Locate the cell with the specified text and output its (X, Y) center coordinate. 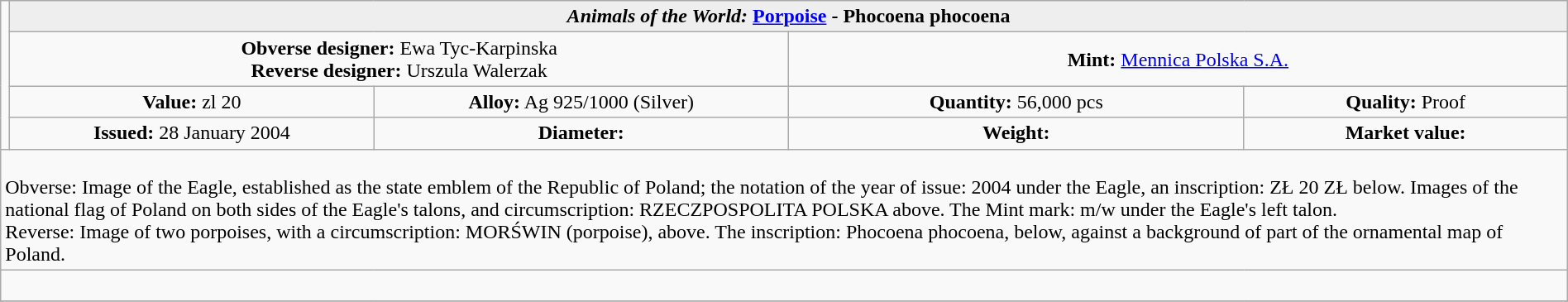
Animals of the World: Porpoise - Phocoena phocoena (789, 17)
Quantity: 56,000 pcs (1016, 102)
Obverse designer: Ewa Tyc-Karpinska Reverse designer: Urszula Walerzak (399, 60)
Alloy: Ag 925/1000 (Silver) (581, 102)
Value: zl 20 (192, 102)
Diameter: (581, 133)
Mint: Mennica Polska S.A. (1178, 60)
Weight: (1016, 133)
Market value: (1406, 133)
Quality: Proof (1406, 102)
Issued: 28 January 2004 (192, 133)
